Detect which cell encompasses the target text, then output its [x, y] center coordinate. 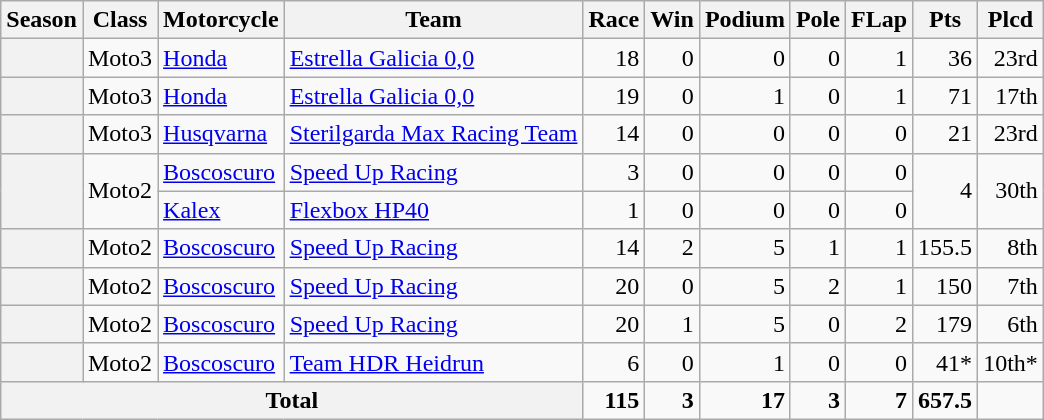
8th [1011, 248]
Flexbox HP40 [434, 210]
17 [744, 400]
Total [292, 400]
10th* [1011, 362]
7 [878, 400]
Win [672, 20]
6 [614, 362]
657.5 [946, 400]
FLap [878, 20]
17th [1011, 96]
71 [946, 96]
18 [614, 58]
Plcd [1011, 20]
Husqvarna [222, 134]
Kalex [222, 210]
155.5 [946, 248]
21 [946, 134]
150 [946, 286]
19 [614, 96]
6th [1011, 324]
179 [946, 324]
Team [434, 20]
Pts [946, 20]
Motorcycle [222, 20]
Class [120, 20]
Season [42, 20]
Pole [818, 20]
Team HDR Heidrun [434, 362]
36 [946, 58]
Race [614, 20]
Podium [744, 20]
7th [1011, 286]
30th [1011, 191]
4 [946, 191]
Sterilgarda Max Racing Team [434, 134]
41* [946, 362]
115 [614, 400]
